Return the [X, Y] coordinate for the center point of the cell that contains the specified text.  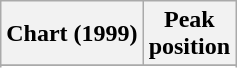
Peakposition [189, 34]
Chart (1999) [72, 34]
